Return [x, y] of the center of cell containing provided text 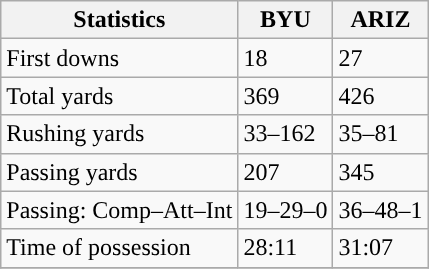
345 [380, 172]
18 [286, 58]
33–162 [286, 134]
369 [286, 96]
35–81 [380, 134]
Rushing yards [120, 134]
31:07 [380, 248]
19–29–0 [286, 210]
Passing yards [120, 172]
Total yards [120, 96]
36–48–1 [380, 210]
Passing: Comp–Att–Int [120, 210]
Time of possession [120, 248]
426 [380, 96]
BYU [286, 20]
207 [286, 172]
Statistics [120, 20]
27 [380, 58]
ARIZ [380, 20]
28:11 [286, 248]
First downs [120, 58]
